Output the [x, y] coordinate of the center of the cell containing the given text.  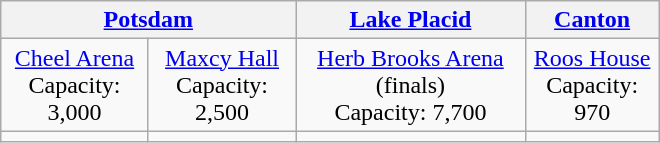
Lake Placid [410, 20]
Canton [592, 20]
Roos HouseCapacity: 970 [592, 85]
Cheel ArenaCapacity: 3,000 [75, 85]
Potsdam [148, 20]
Maxcy HallCapacity: 2,500 [222, 85]
Herb Brooks Arena (finals)Capacity: 7,700 [410, 85]
